Pinpoint the cell where the given text exists, returning its [X, Y] midpoint coordinate. 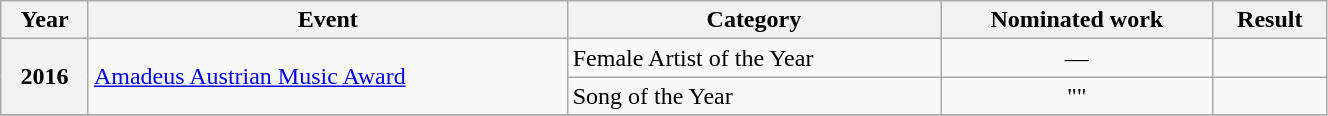
Song of the Year [754, 96]
Amadeus Austrian Music Award [328, 77]
Year [45, 20]
Female Artist of the Year [754, 58]
2016 [45, 77]
Category [754, 20]
— [1078, 58]
"" [1078, 96]
Result [1270, 20]
Nominated work [1078, 20]
Event [328, 20]
